Return the (X, Y) coordinate for the center point of the cell that contains the specified text.  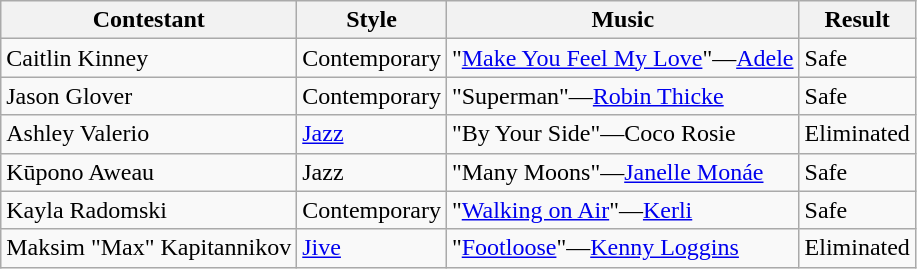
Caitlin Kinney (149, 58)
"Walking on Air"—Kerli (622, 210)
Jason Glover (149, 96)
Result (857, 20)
Kūpono Aweau (149, 172)
Contestant (149, 20)
Style (372, 20)
"Many Moons"—Janelle Monáe (622, 172)
Kayla Radomski (149, 210)
Music (622, 20)
"Superman"—Robin Thicke (622, 96)
"By Your Side"—Coco Rosie (622, 134)
"Make You Feel My Love"—Adele (622, 58)
Maksim "Max" Kapitannikov (149, 248)
Ashley Valerio (149, 134)
Jive (372, 248)
"Footloose"—Kenny Loggins (622, 248)
